Locate the cell with the specified text and output its [x, y] center coordinate. 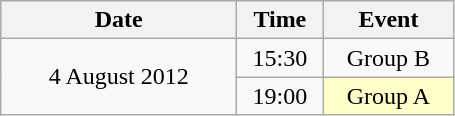
15:30 [280, 58]
4 August 2012 [119, 77]
19:00 [280, 96]
Group A [388, 96]
Date [119, 20]
Time [280, 20]
Event [388, 20]
Group B [388, 58]
